Locate the cell with the specified text and output its [x, y] center coordinate. 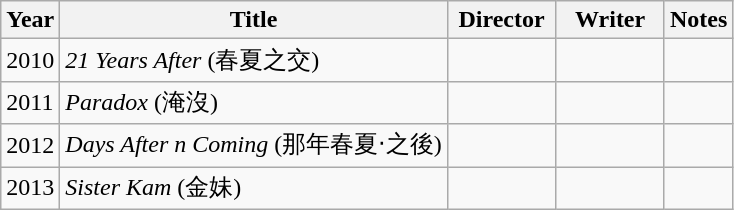
Writer [610, 20]
Director [502, 20]
Sister Kam (金妹) [254, 188]
Title [254, 20]
21 Years After (春夏之交) [254, 60]
2011 [30, 102]
Paradox (淹沒) [254, 102]
Year [30, 20]
Notes [698, 20]
2010 [30, 60]
2013 [30, 188]
2012 [30, 146]
Days After n Coming (那年春夏‧之後) [254, 146]
